Pinpoint the cell where the given text exists, returning its [x, y] midpoint coordinate. 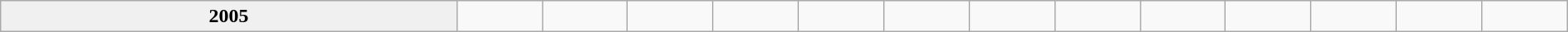
2005 [229, 16]
